Determine the (X, Y) coordinate at the center of the cell enclosing the given text.  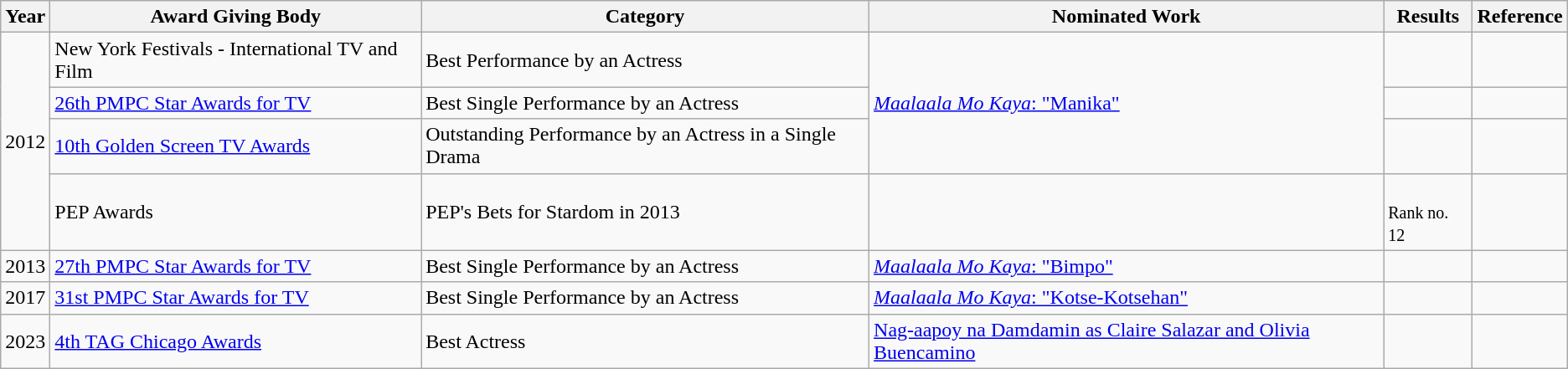
Nag-aapoy na Damdamin as Claire Salazar and Olivia Buencamino (1127, 341)
New York Festivals - International TV and Film (236, 60)
Category (645, 17)
Outstanding Performance by an Actress in a Single Drama (645, 146)
2012 (25, 141)
Maalaala Mo Kaya: "Kotse-Kotsehan" (1127, 298)
26th PMPC Star Awards for TV (236, 103)
Nominated Work (1127, 17)
2017 (25, 298)
31st PMPC Star Awards for TV (236, 298)
Year (25, 17)
Rank no. 12 (1428, 212)
10th Golden Screen TV Awards (236, 146)
PEP Awards (236, 212)
2013 (25, 266)
Maalaala Mo Kaya: "Manika" (1127, 103)
4th TAG Chicago Awards (236, 341)
Reference (1519, 17)
Best Performance by an Actress (645, 60)
Best Actress (645, 341)
PEP's Bets for Stardom in 2013 (645, 212)
Results (1428, 17)
2023 (25, 341)
27th PMPC Star Awards for TV (236, 266)
Maalaala Mo Kaya: "Bimpo" (1127, 266)
Award Giving Body (236, 17)
